Extract the (X, Y) coordinate from the center of the cell holding the provided text.  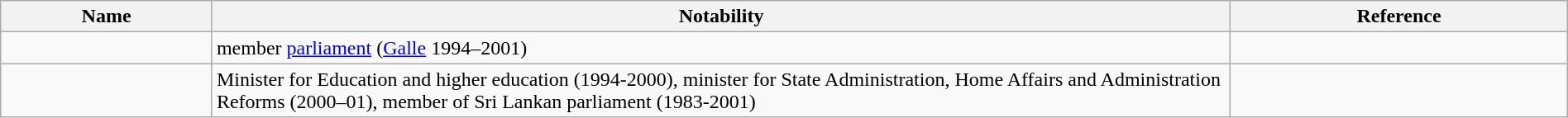
Notability (721, 17)
member parliament (Galle 1994–2001) (721, 48)
Name (107, 17)
Reference (1399, 17)
